Extract the [X, Y] coordinate from the center of the cell holding the provided text.  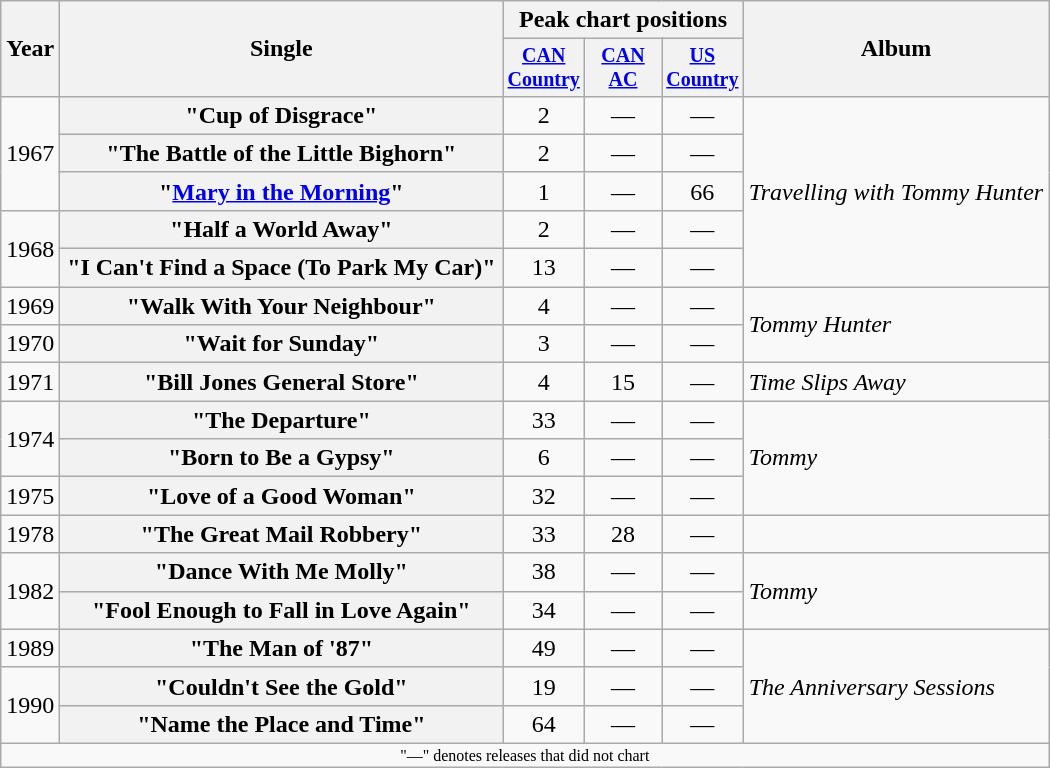
"Walk With Your Neighbour" [282, 306]
"Mary in the Morning" [282, 191]
34 [544, 610]
"Couldn't See the Gold" [282, 686]
"—" denotes releases that did not chart [525, 755]
1967 [30, 153]
"I Can't Find a Space (To Park My Car)" [282, 268]
1971 [30, 382]
6 [544, 458]
"Cup of Disgrace" [282, 115]
Year [30, 49]
3 [544, 344]
1989 [30, 648]
"Wait for Sunday" [282, 344]
15 [624, 382]
1970 [30, 344]
38 [544, 572]
CAN AC [624, 68]
"The Battle of the Little Bighorn" [282, 153]
28 [624, 534]
19 [544, 686]
1990 [30, 705]
66 [703, 191]
1974 [30, 439]
1975 [30, 496]
1968 [30, 248]
"The Great Mail Robbery" [282, 534]
"Dance With Me Molly" [282, 572]
The Anniversary Sessions [896, 686]
"Born to Be a Gypsy" [282, 458]
Single [282, 49]
"The Departure" [282, 420]
13 [544, 268]
1969 [30, 306]
1978 [30, 534]
US Country [703, 68]
Tommy Hunter [896, 325]
1982 [30, 591]
"Half a World Away" [282, 229]
49 [544, 648]
1 [544, 191]
32 [544, 496]
64 [544, 724]
"Love of a Good Woman" [282, 496]
Peak chart positions [623, 20]
Travelling with Tommy Hunter [896, 191]
"The Man of '87" [282, 648]
"Fool Enough to Fall in Love Again" [282, 610]
Time Slips Away [896, 382]
CAN Country [544, 68]
Album [896, 49]
"Bill Jones General Store" [282, 382]
"Name the Place and Time" [282, 724]
